Pinpoint the cell where the given text exists, returning its [X, Y] midpoint coordinate. 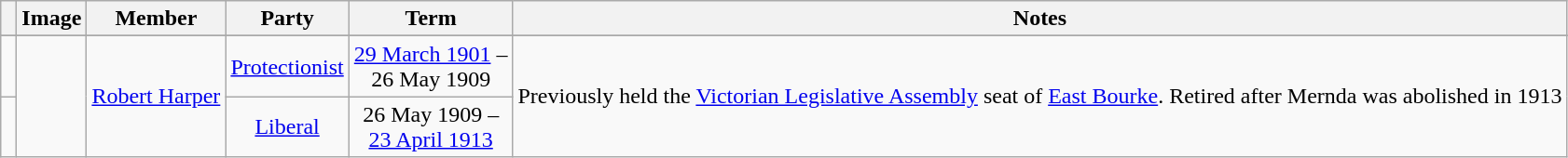
Term [431, 19]
Notes [1040, 19]
Previously held the Victorian Legislative Assembly seat of East Bourke. Retired after Mernda was abolished in 1913 [1040, 97]
Protectionist [287, 67]
Member [157, 19]
26 May 1909 –23 April 1913 [431, 126]
Liberal [287, 126]
Image [52, 19]
29 March 1901 –26 May 1909 [431, 67]
Robert Harper [157, 97]
Party [287, 19]
